Provide the [X, Y] coordinate of the cell's center where the given text is located.  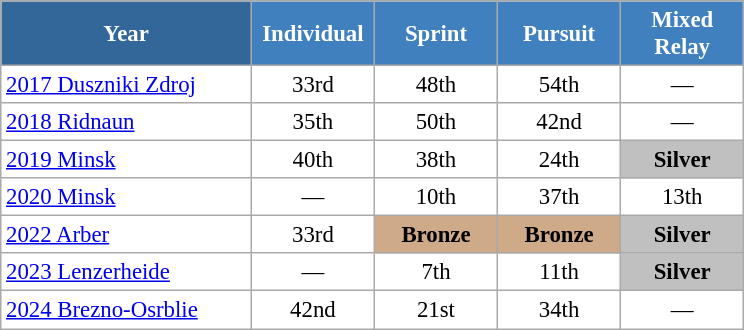
24th [560, 160]
2017 Duszniki Zdroj [126, 85]
Individual [312, 34]
34th [560, 310]
11th [560, 273]
2018 Ridnaun [126, 122]
13th [682, 197]
7th [436, 273]
48th [436, 85]
54th [560, 85]
35th [312, 122]
38th [436, 160]
2019 Minsk [126, 160]
21st [436, 310]
50th [436, 122]
2020 Minsk [126, 197]
Mixed Relay [682, 34]
2024 Brezno-Osrblie [126, 310]
40th [312, 160]
Sprint [436, 34]
10th [436, 197]
2022 Arber [126, 235]
Year [126, 34]
37th [560, 197]
2023 Lenzerheide [126, 273]
Pursuit [560, 34]
